Return the (x, y) coordinate for the center point of the cell that contains the specified text.  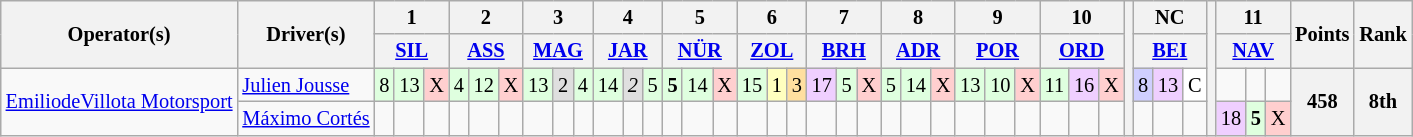
Julien Jousse (306, 85)
MAG (558, 51)
18 (1231, 118)
Operator(s) (120, 34)
17 (822, 85)
NAV (1253, 51)
458 (1322, 102)
ZOL (772, 51)
JAR (628, 51)
12 (484, 85)
9 (997, 17)
NC (1170, 17)
C (1194, 85)
8th (1382, 102)
Driver(s) (306, 34)
POR (997, 51)
Rank (1382, 34)
ASS (486, 51)
6 (772, 17)
Máximo Cortés (306, 118)
ADR (918, 51)
16 (1084, 85)
BRH (844, 51)
Points (1322, 34)
15 (752, 85)
BEI (1170, 51)
7 (844, 17)
SIL (412, 51)
NÜR (700, 51)
EmiliodeVillota Motorsport (120, 102)
ORD (1082, 51)
